Search for the cell housing the specified text and yield its (x, y) center coordinate. 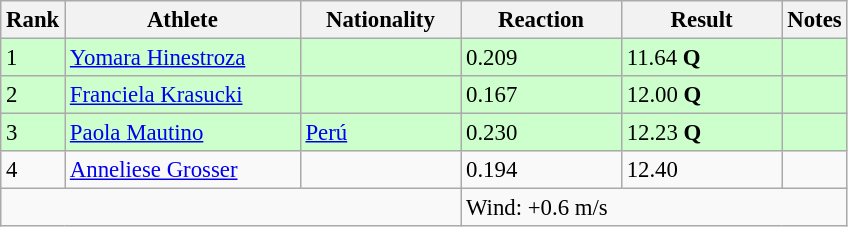
0.209 (542, 58)
Notes (814, 20)
0.230 (542, 133)
Nationality (380, 20)
0.194 (542, 170)
Yomara Hinestroza (183, 58)
Rank (33, 20)
Reaction (542, 20)
Anneliese Grosser (183, 170)
0.167 (542, 95)
Result (702, 20)
Paola Mautino (183, 133)
11.64 Q (702, 58)
Franciela Krasucki (183, 95)
3 (33, 133)
12.23 Q (702, 133)
12.00 Q (702, 95)
Perú (380, 133)
12.40 (702, 170)
Athlete (183, 20)
1 (33, 58)
2 (33, 95)
4 (33, 170)
Wind: +0.6 m/s (654, 208)
